Provide the [X, Y] coordinate of the cell's center where the given text is located.  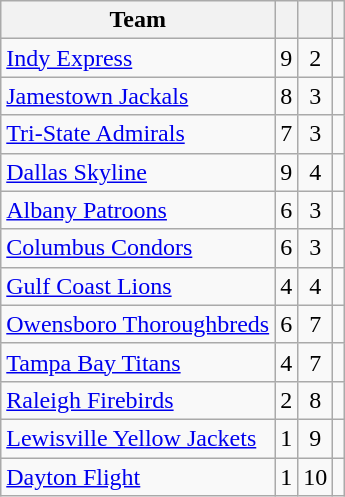
Columbus Condors [138, 248]
Dayton Flight [138, 477]
Gulf Coast Lions [138, 286]
Albany Patroons [138, 210]
Raleigh Firebirds [138, 400]
Indy Express [138, 58]
Dallas Skyline [138, 172]
10 [316, 477]
Team [138, 20]
Tri-State Admirals [138, 134]
Owensboro Thoroughbreds [138, 324]
Tampa Bay Titans [138, 362]
Jamestown Jackals [138, 96]
Lewisville Yellow Jackets [138, 438]
